Search for the cell housing the specified text and yield its [X, Y] center coordinate. 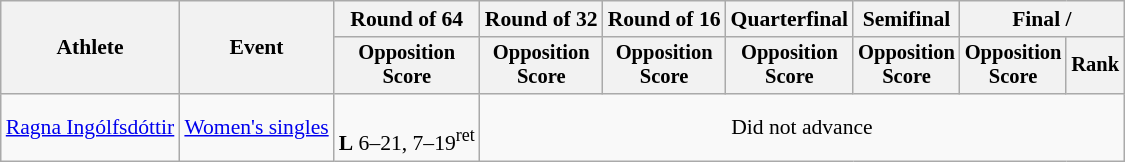
Ragna Ingólfsdóttir [90, 128]
L 6–21, 7–19ret [407, 128]
Quarterfinal [790, 19]
Round of 16 [664, 19]
Final / [1042, 19]
Women's singles [256, 128]
Semifinal [906, 19]
Event [256, 48]
Rank [1095, 66]
Did not advance [802, 128]
Athlete [90, 48]
Round of 32 [542, 19]
Round of 64 [407, 19]
